Identify which cell holds the provided text, then report its [X, Y] central coordinate. 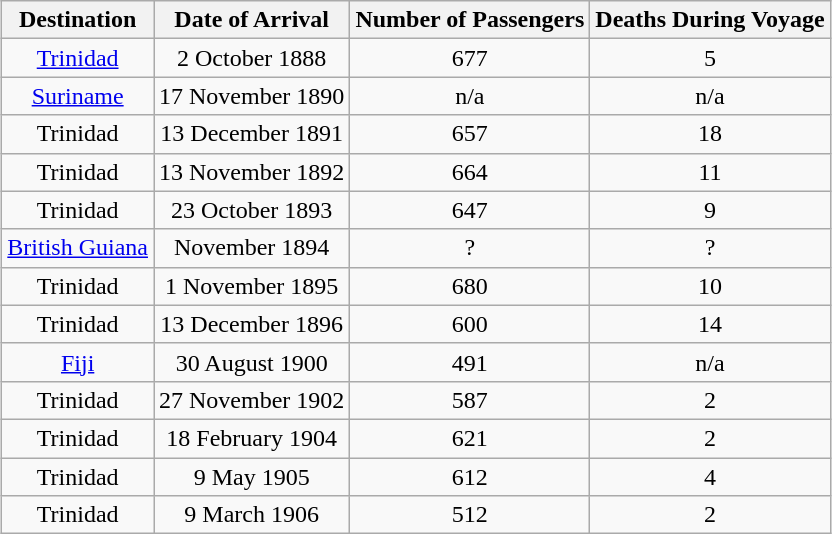
13 December 1891 [252, 134]
677 [470, 58]
647 [470, 210]
27 November 1902 [252, 400]
600 [470, 324]
11 [710, 172]
Deaths During Voyage [710, 20]
18 [710, 134]
10 [710, 286]
657 [470, 134]
November 1894 [252, 248]
491 [470, 362]
23 October 1893 [252, 210]
5 [710, 58]
621 [470, 438]
512 [470, 515]
9 March 1906 [252, 515]
30 August 1900 [252, 362]
14 [710, 324]
Suriname [78, 96]
13 December 1896 [252, 324]
680 [470, 286]
British Guiana [78, 248]
9 [710, 210]
1 November 1895 [252, 286]
2 October 1888 [252, 58]
612 [470, 477]
13 November 1892 [252, 172]
17 November 1890 [252, 96]
587 [470, 400]
664 [470, 172]
Destination [78, 20]
18 February 1904 [252, 438]
4 [710, 477]
Fiji [78, 362]
Date of Arrival [252, 20]
Number of Passengers [470, 20]
9 May 1905 [252, 477]
